Return the [X, Y] coordinate for the center point of the cell that contains the specified text.  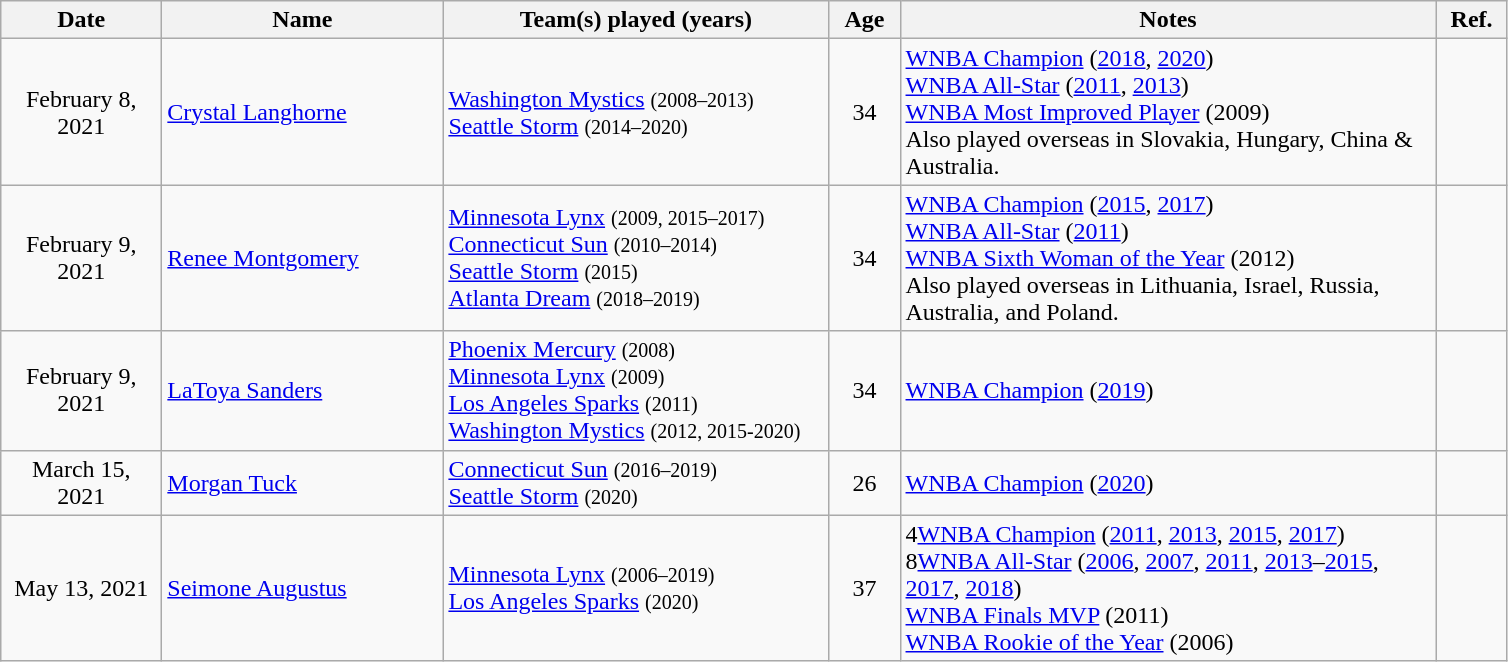
Age [864, 20]
4WNBA Champion (2011, 2013, 2015, 2017)8WNBA All-Star (2006, 2007, 2011, 2013–2015, 2017, 2018)WNBA Finals MVP (2011)WNBA Rookie of the Year (2006) [1168, 588]
WNBA Champion (2019) [1168, 390]
37 [864, 588]
March 15, 2021 [82, 482]
Seimone Augustus [302, 588]
Notes [1168, 20]
Minnesota Lynx (2006–2019)Los Angeles Sparks (2020) [636, 588]
Minnesota Lynx (2009, 2015–2017)Connecticut Sun (2010–2014)Seattle Storm (2015)Atlanta Dream (2018–2019) [636, 258]
Phoenix Mercury (2008)Minnesota Lynx (2009)Los Angeles Sparks (2011)Washington Mystics (2012, 2015-2020) [636, 390]
Date [82, 20]
Team(s) played (years) [636, 20]
Crystal Langhorne [302, 112]
WNBA Champion (2020) [1168, 482]
LaToya Sanders [302, 390]
February 8, 2021 [82, 112]
May 13, 2021 [82, 588]
Name [302, 20]
Ref. [1472, 20]
Washington Mystics (2008–2013)Seattle Storm (2014–2020) [636, 112]
WNBA Champion (2018, 2020) WNBA All-Star (2011, 2013) WNBA Most Improved Player (2009) Also played overseas in Slovakia, Hungary, China & Australia. [1168, 112]
Connecticut Sun (2016–2019)Seattle Storm (2020) [636, 482]
Morgan Tuck [302, 482]
Renee Montgomery [302, 258]
26 [864, 482]
